Search for the cell housing the specified text and yield its (x, y) center coordinate. 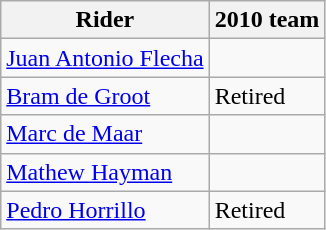
Marc de Maar (105, 134)
Juan Antonio Flecha (105, 58)
2010 team (267, 20)
Mathew Hayman (105, 172)
Pedro Horrillo (105, 210)
Bram de Groot (105, 96)
Rider (105, 20)
